Locate the cell with the specified text and output its (X, Y) center coordinate. 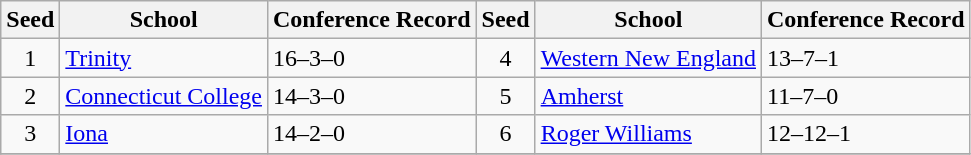
14–2–0 (372, 134)
4 (506, 58)
Iona (164, 134)
14–3–0 (372, 96)
2 (30, 96)
Trinity (164, 58)
16–3–0 (372, 58)
13–7–1 (866, 58)
3 (30, 134)
5 (506, 96)
1 (30, 58)
6 (506, 134)
Western New England (648, 58)
Connecticut College (164, 96)
11–7–0 (866, 96)
12–12–1 (866, 134)
Roger Williams (648, 134)
Amherst (648, 96)
